Find where the given text appears and provide that cell's center as (x, y) coordinate. 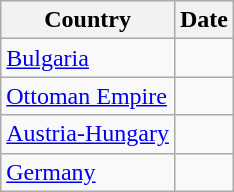
Bulgaria (88, 58)
Country (88, 20)
Austria-Hungary (88, 134)
Germany (88, 172)
Ottoman Empire (88, 96)
Date (204, 20)
